Find where the given text appears and provide that cell's center as [X, Y] coordinate. 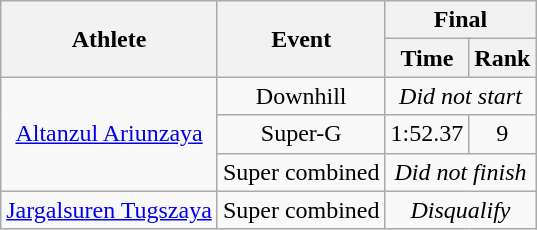
Athlete [110, 39]
1:52.37 [427, 134]
Time [427, 58]
Super-G [301, 134]
Final [460, 20]
Rank [502, 58]
Event [301, 39]
Downhill [301, 96]
Did not start [460, 96]
Jargalsuren Tugszaya [110, 210]
Altanzul Ariunzaya [110, 134]
Did not finish [460, 172]
Disqualify [460, 210]
9 [502, 134]
